Scan for the cell matching the given text and deliver its (X, Y) coordinate at center. 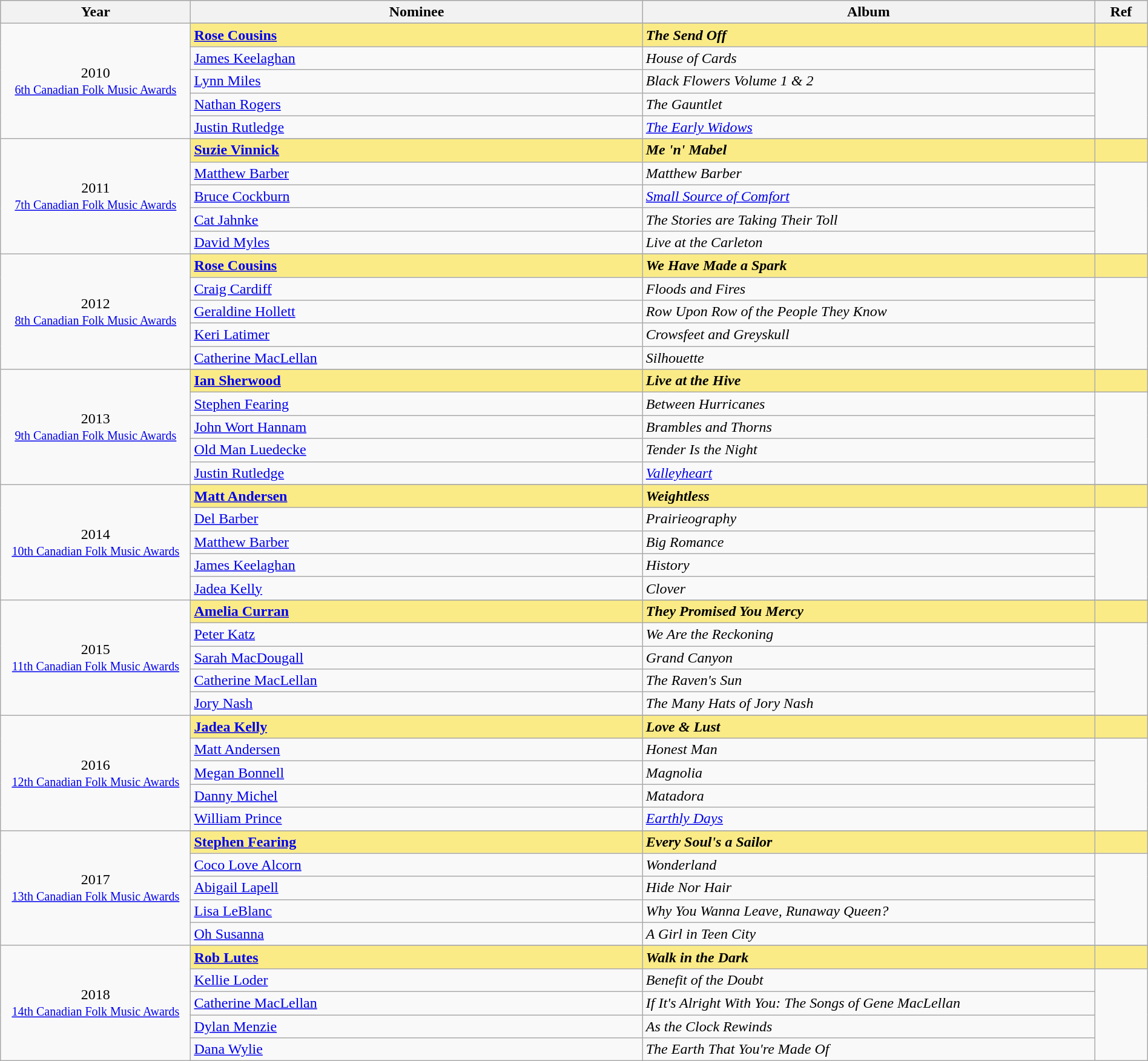
Rob Lutes (417, 957)
Live at the Hive (868, 381)
Lisa LeBlanc (417, 911)
Tender Is the Night (868, 450)
2018 14th Canadian Folk Music Awards (96, 1003)
John Wort Hannam (417, 427)
Brambles and Thorns (868, 427)
Amelia Curran (417, 611)
Black Flowers Volume 1 & 2 (868, 81)
2012 8th Canadian Folk Music Awards (96, 311)
A Girl in Teen City (868, 934)
Peter Katz (417, 634)
Why You Wanna Leave, Runaway Queen? (868, 911)
They Promised You Mercy (868, 611)
If It's Alright With You: The Songs of Gene MacLellan (868, 1003)
Live at the Carleton (868, 242)
Nominee (417, 12)
Kellie Loder (417, 980)
Love & Lust (868, 727)
As the Clock Rewinds (868, 1026)
Sarah MacDougall (417, 657)
David Myles (417, 242)
Ref (1121, 12)
Walk in the Dark (868, 957)
Jory Nash (417, 704)
Earthly Days (868, 819)
Dana Wylie (417, 1049)
Abigail Lapell (417, 888)
Bruce Cockburn (417, 196)
The Raven's Sun (868, 681)
Year (96, 12)
Weightless (868, 496)
Megan Bonnell (417, 773)
Me 'n' Mabel (868, 150)
Valleyheart (868, 473)
2013 9th Canadian Folk Music Awards (96, 427)
Honest Man (868, 750)
2015 11th Canadian Folk Music Awards (96, 657)
The Gauntlet (868, 104)
Magnolia (868, 773)
2016 12th Canadian Folk Music Awards (96, 773)
2011 7th Canadian Folk Music Awards (96, 196)
We Are the Reckoning (868, 634)
The Early Widows (868, 127)
Big Romance (868, 542)
Oh Susanna (417, 934)
Craig Cardiff (417, 289)
House of Cards (868, 58)
Old Man Luedecke (417, 450)
Every Soul's a Sailor (868, 842)
Wonderland (868, 865)
Grand Canyon (868, 657)
2017 13th Canadian Folk Music Awards (96, 888)
Danny Michel (417, 796)
Dylan Menzie (417, 1026)
The Many Hats of Jory Nash (868, 704)
Nathan Rogers (417, 104)
Del Barber (417, 519)
2014 10th Canadian Folk Music Awards (96, 542)
Hide Nor Hair (868, 888)
The Send Off (868, 35)
Prairieography (868, 519)
Matadora (868, 796)
Album (868, 12)
Geraldine Hollett (417, 312)
The Earth That You're Made Of (868, 1049)
Clover (868, 588)
The Stories are Taking Their Toll (868, 219)
Coco Love Alcorn (417, 865)
Between Hurricanes (868, 404)
Ian Sherwood (417, 381)
2010 6th Canadian Folk Music Awards (96, 81)
Row Upon Row of the People They Know (868, 312)
Small Source of Comfort (868, 196)
Lynn Miles (417, 81)
We Have Made a Spark (868, 265)
Keri Latimer (417, 335)
Cat Jahnke (417, 219)
Silhouette (868, 358)
Benefit of the Doubt (868, 980)
Crowsfeet and Greyskull (868, 335)
History (868, 565)
Floods and Fires (868, 289)
Suzie Vinnick (417, 150)
William Prince (417, 819)
